From the cell containing the given text, extract its center point as [X, Y] coordinate. 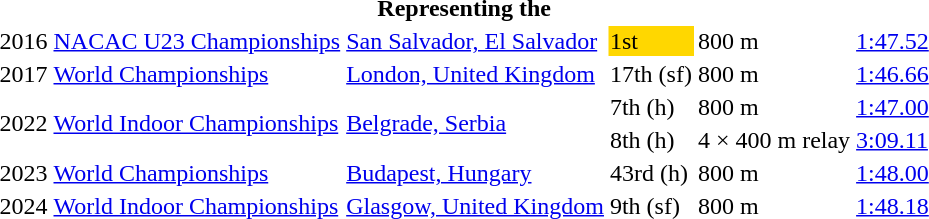
Budapest, Hungary [476, 173]
7th (h) [650, 107]
4 × 400 m relay [774, 140]
17th (sf) [650, 74]
NACAC U23 Championships [197, 41]
43rd (h) [650, 173]
1st [650, 41]
8th (h) [650, 140]
London, United Kingdom [476, 74]
World Indoor Championships [197, 124]
Belgrade, Serbia [476, 124]
San Salvador, El Salvador [476, 41]
